Extract the [x, y] coordinate from the center of the cell holding the provided text.  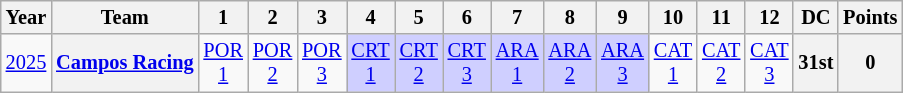
2 [272, 17]
9 [622, 17]
6 [467, 17]
Points [870, 17]
10 [673, 17]
3 [322, 17]
Year [26, 17]
Campos Racing [124, 63]
12 [769, 17]
ARA1 [518, 63]
2025 [26, 63]
CAT2 [721, 63]
5 [419, 17]
POR1 [222, 63]
DC [816, 17]
0 [870, 63]
CAT3 [769, 63]
CAT1 [673, 63]
CRT3 [467, 63]
POR3 [322, 63]
11 [721, 17]
1 [222, 17]
4 [370, 17]
CRT2 [419, 63]
31st [816, 63]
7 [518, 17]
Team [124, 17]
8 [570, 17]
ARA3 [622, 63]
CRT1 [370, 63]
POR2 [272, 63]
ARA2 [570, 63]
